Search for the cell housing the specified text and yield its (x, y) center coordinate. 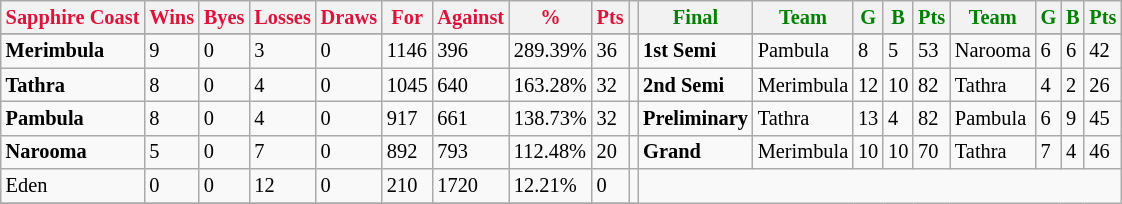
Losses (282, 17)
13 (868, 118)
Preliminary (696, 118)
289.39% (550, 51)
112.48% (550, 152)
Eden (73, 186)
53 (932, 51)
20 (610, 152)
1720 (470, 186)
210 (407, 186)
1st Semi (696, 51)
793 (470, 152)
138.73% (550, 118)
640 (470, 85)
1146 (407, 51)
163.28% (550, 85)
Grand (696, 152)
36 (610, 51)
917 (407, 118)
Final (696, 17)
Byes (224, 17)
26 (1102, 85)
Wins (172, 17)
12.21% (550, 186)
Against (470, 17)
3 (282, 51)
2 (1072, 85)
For (407, 17)
Sapphire Coast (73, 17)
45 (1102, 118)
1045 (407, 85)
70 (932, 152)
42 (1102, 51)
Draws (349, 17)
661 (470, 118)
46 (1102, 152)
396 (470, 51)
892 (407, 152)
% (550, 17)
2nd Semi (696, 85)
